Extract the [X, Y] coordinate from the center of the cell holding the provided text.  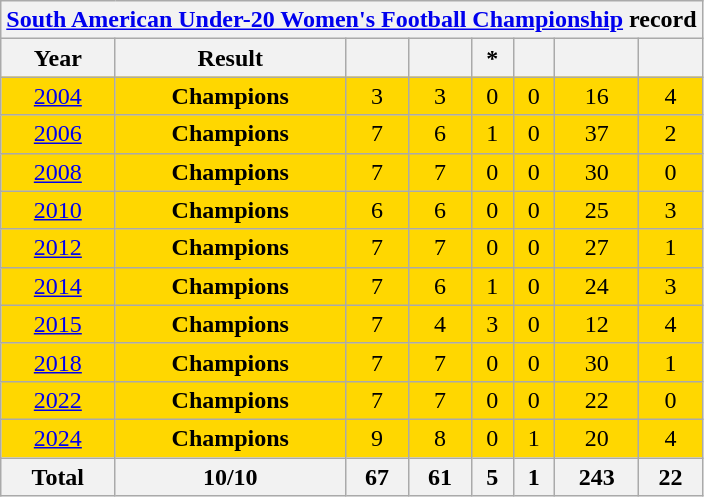
2015 [58, 324]
Year [58, 58]
2008 [58, 172]
2022 [58, 400]
Result [230, 58]
243 [596, 477]
9 [378, 438]
8 [440, 438]
16 [596, 96]
2 [670, 134]
5 [492, 477]
* [492, 58]
2004 [58, 96]
67 [378, 477]
12 [596, 324]
2012 [58, 248]
37 [596, 134]
Total [58, 477]
2014 [58, 286]
2010 [58, 210]
South American Under-20 Women's Football Championship record [352, 20]
2006 [58, 134]
25 [596, 210]
24 [596, 286]
10/10 [230, 477]
20 [596, 438]
2018 [58, 362]
2024 [58, 438]
61 [440, 477]
27 [596, 248]
